Output the [x, y] coordinate of the center of the cell containing the given text.  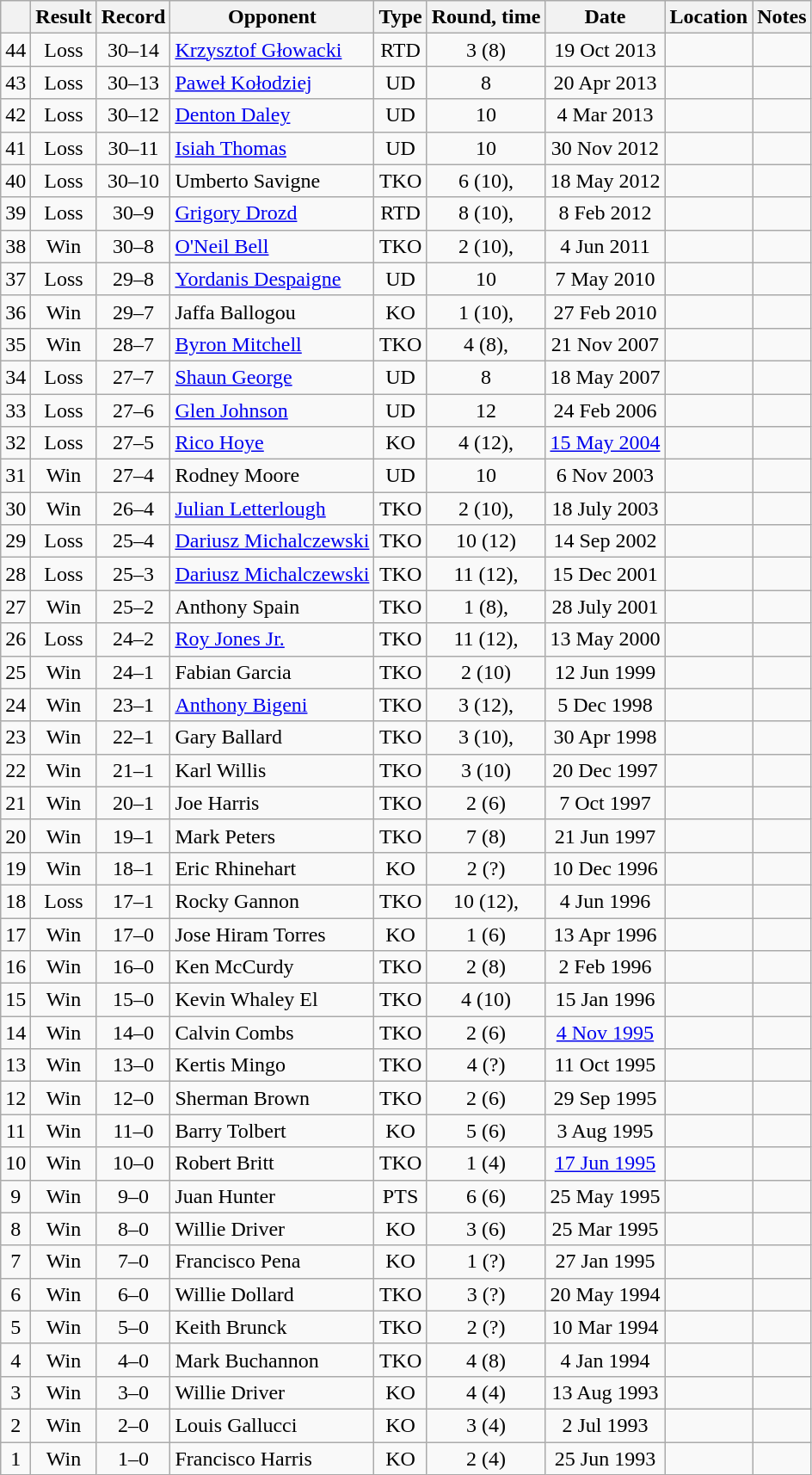
20 May 1994 [606, 1294]
Keith Brunck [272, 1327]
5–0 [133, 1327]
21 Nov 2007 [606, 344]
41 [15, 148]
18 May 2007 [606, 377]
Sherman Brown [272, 1098]
7 Oct 1997 [606, 803]
23–1 [133, 705]
Fabian Garcia [272, 672]
Rocky Gannon [272, 901]
Rico Hoye [272, 443]
1 (?) [486, 1262]
30–11 [133, 148]
19–1 [133, 836]
Location [709, 17]
32 [15, 443]
2–0 [133, 1425]
13 Apr 1996 [606, 934]
Anthony Spain [272, 607]
Juan Hunter [272, 1196]
25–3 [133, 574]
4–0 [133, 1360]
Yordanis Despaigne [272, 279]
30–12 [133, 115]
15 Jan 1996 [606, 1000]
11 [15, 1131]
4 (8) [486, 1360]
28 July 2001 [606, 607]
Gary Ballard [272, 737]
8 Feb 2012 [606, 213]
25 Jun 1993 [606, 1459]
7–0 [133, 1262]
20–1 [133, 803]
4 (8), [486, 344]
Record [133, 17]
Jose Hiram Torres [272, 934]
5 Dec 1998 [606, 705]
6 Nov 2003 [606, 476]
3 (12), [486, 705]
6–0 [133, 1294]
2 (8) [486, 967]
33 [15, 410]
1 (6) [486, 934]
14 Sep 2002 [606, 541]
Denton Daley [272, 115]
Julian Letterlough [272, 509]
13 [15, 1065]
19 Oct 2013 [606, 50]
36 [15, 312]
O'Neil Bell [272, 246]
17–0 [133, 934]
27–4 [133, 476]
22 [15, 770]
1 (4) [486, 1163]
Eric Rhinehart [272, 868]
Isiah Thomas [272, 148]
30–9 [133, 213]
Opponent [272, 17]
10 Mar 1994 [606, 1327]
3 (6) [486, 1229]
30 Apr 1998 [606, 737]
21 [15, 803]
10 Dec 1996 [606, 868]
6 [15, 1294]
Mark Peters [272, 836]
24–2 [133, 639]
27 Jan 1995 [606, 1262]
27–6 [133, 410]
38 [15, 246]
13 Aug 1993 [606, 1392]
4 Jan 1994 [606, 1360]
18–1 [133, 868]
Francisco Harris [272, 1459]
24 Feb 2006 [606, 410]
30 Nov 2012 [606, 148]
16–0 [133, 967]
2 [15, 1425]
21 Jun 1997 [606, 836]
31 [15, 476]
27–5 [133, 443]
3 (8) [486, 50]
4 [15, 1360]
12–0 [133, 1098]
Notes [782, 17]
4 (?) [486, 1065]
4 Jun 1996 [606, 901]
23 [15, 737]
Round, time [486, 17]
30 [15, 509]
Krzysztof Głowacki [272, 50]
27 Feb 2010 [606, 312]
3 (4) [486, 1425]
14–0 [133, 1033]
25 Mar 1995 [606, 1229]
Roy Jones Jr. [272, 639]
Barry Tolbert [272, 1131]
25–4 [133, 541]
11–0 [133, 1131]
3 Aug 1995 [606, 1131]
20 Apr 2013 [606, 83]
1 (10), [486, 312]
26–4 [133, 509]
21–1 [133, 770]
28–7 [133, 344]
PTS [401, 1196]
25 May 1995 [606, 1196]
39 [15, 213]
29–8 [133, 279]
Paweł Kołodziej [272, 83]
2 Feb 1996 [606, 967]
2 (10) [486, 672]
24–1 [133, 672]
17 [15, 934]
9 [15, 1196]
7 May 2010 [606, 279]
10 (12) [486, 541]
13 May 2000 [606, 639]
34 [15, 377]
3–0 [133, 1392]
14 [15, 1033]
25 [15, 672]
Jaffa Ballogou [272, 312]
3 (10), [486, 737]
15 [15, 1000]
7 (8) [486, 836]
40 [15, 181]
Kevin Whaley El [272, 1000]
29–7 [133, 312]
9–0 [133, 1196]
Ken McCurdy [272, 967]
25–2 [133, 607]
2 (4) [486, 1459]
Rodney Moore [272, 476]
29 Sep 1995 [606, 1098]
Kertis Mingo [272, 1065]
8–0 [133, 1229]
27–7 [133, 377]
15–0 [133, 1000]
42 [15, 115]
28 [15, 574]
30–8 [133, 246]
4 (10) [486, 1000]
15 Dec 2001 [606, 574]
16 [15, 967]
10 (12), [486, 901]
30–13 [133, 83]
10–0 [133, 1163]
20 Dec 1997 [606, 770]
Date [606, 17]
Shaun George [272, 377]
24 [15, 705]
Francisco Pena [272, 1262]
Grigory Drozd [272, 213]
30–14 [133, 50]
8 (10), [486, 213]
18 May 2012 [606, 181]
Byron Mitchell [272, 344]
6 (10), [486, 181]
11 Oct 1995 [606, 1065]
5 [15, 1327]
29 [15, 541]
Willie Dollard [272, 1294]
4 Nov 1995 [606, 1033]
Anthony Bigeni [272, 705]
Karl Willis [272, 770]
19 [15, 868]
6 (6) [486, 1196]
Type [401, 17]
20 [15, 836]
22–1 [133, 737]
5 (6) [486, 1131]
35 [15, 344]
2 Jul 1993 [606, 1425]
Umberto Savigne [272, 181]
13–0 [133, 1065]
27 [15, 607]
4 Jun 2011 [606, 246]
4 Mar 2013 [606, 115]
3 [15, 1392]
44 [15, 50]
4 (4) [486, 1392]
26 [15, 639]
12 Jun 1999 [606, 672]
15 May 2004 [606, 443]
1–0 [133, 1459]
3 (?) [486, 1294]
7 [15, 1262]
37 [15, 279]
Calvin Combs [272, 1033]
18 [15, 901]
Robert Britt [272, 1163]
Result [64, 17]
18 July 2003 [606, 509]
30–10 [133, 181]
43 [15, 83]
4 (12), [486, 443]
Mark Buchannon [272, 1360]
Joe Harris [272, 803]
Glen Johnson [272, 410]
3 (10) [486, 770]
Louis Gallucci [272, 1425]
17 Jun 1995 [606, 1163]
1 [15, 1459]
1 (8), [486, 607]
17–1 [133, 901]
